For the text-containing cell, return its midpoint in [X, Y] coordinate format. 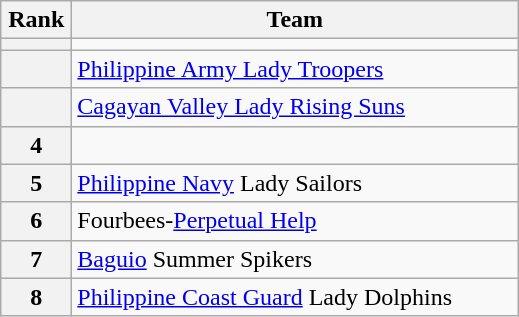
6 [36, 221]
4 [36, 145]
Philippine Army Lady Troopers [295, 69]
Philippine Coast Guard Lady Dolphins [295, 297]
Baguio Summer Spikers [295, 259]
Team [295, 20]
Fourbees-Perpetual Help [295, 221]
7 [36, 259]
8 [36, 297]
Rank [36, 20]
Cagayan Valley Lady Rising Suns [295, 107]
5 [36, 183]
Philippine Navy Lady Sailors [295, 183]
